From the cell containing the given text, extract its center point as [x, y] coordinate. 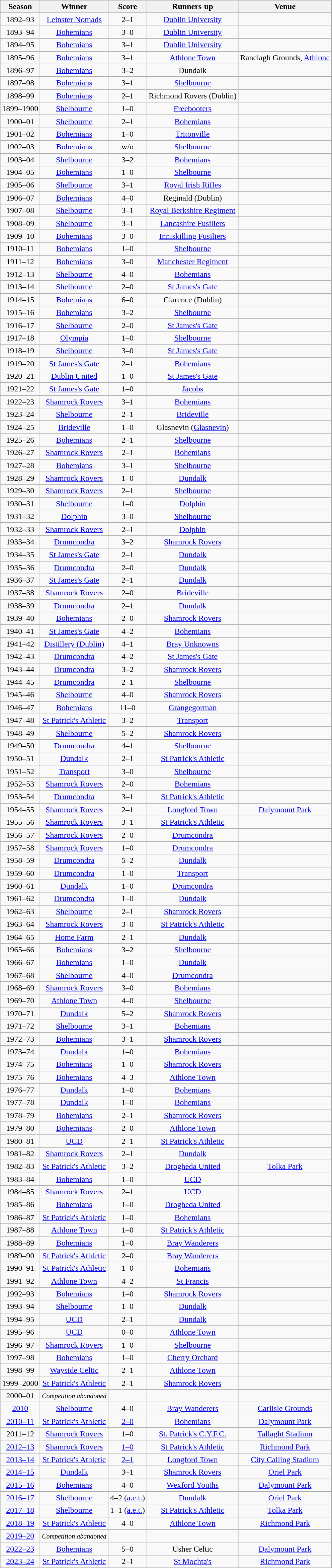
1972–73 [20, 1039]
1928–29 [20, 478]
1920–21 [20, 376]
1930–31 [20, 504]
6–0 [128, 300]
1945–46 [20, 695]
1982–83 [20, 1166]
1970–71 [20, 1014]
1952–53 [20, 784]
2012–13 [20, 1447]
2014–15 [20, 1472]
1985–86 [20, 1205]
Glasnevin (Glasnevin) [193, 427]
Wexford Youths [193, 1485]
Runners-up [193, 7]
1902–03 [20, 147]
1947–48 [20, 720]
1978–79 [20, 1115]
1906–07 [20, 198]
1991–92 [20, 1281]
2011–12 [20, 1434]
1904–05 [20, 172]
4–3 [128, 1077]
Richmond Rovers (Dublin) [193, 96]
Jacobs [193, 389]
1981–82 [20, 1153]
1953–54 [20, 797]
1917–18 [20, 338]
1939–40 [20, 618]
1916–17 [20, 325]
1897–98 [20, 83]
Royal Irish Rifles [193, 185]
1993–94 [20, 1306]
1974–75 [20, 1064]
1957–58 [20, 848]
Royal Berkshire Regiment [193, 211]
1946–47 [20, 707]
1954–55 [20, 810]
1976–77 [20, 1090]
Tallaght Stadium [285, 1434]
1893–94 [20, 32]
1999–2000 [20, 1383]
1905–06 [20, 185]
Leinster Nomads [74, 19]
1984–85 [20, 1192]
Bray Unknowns [193, 644]
St Francis [193, 1281]
1896–97 [20, 70]
2016–17 [20, 1498]
1–1 (a.e.t.) [128, 1510]
1900–01 [20, 121]
2015–16 [20, 1485]
1921–22 [20, 389]
1990–91 [20, 1268]
1994–95 [20, 1319]
1934–35 [20, 554]
Freebooters [193, 108]
Carlisle Grounds [285, 1409]
1938–39 [20, 606]
1940–41 [20, 631]
2017–18 [20, 1510]
4–2 (a.e.t.) [128, 1498]
Manchester Regiment [193, 262]
Cherry Orchard [193, 1357]
Distillery (Dublin) [74, 644]
1941–42 [20, 644]
Olympia [74, 338]
1895–96 [20, 58]
2010 [20, 1409]
Lancashire Fusiliers [193, 223]
1966–67 [20, 962]
1929–30 [20, 491]
2018–19 [20, 1523]
1948–49 [20, 733]
1914–15 [20, 300]
1933–34 [20, 542]
Tritonville [193, 134]
1924–25 [20, 427]
Venue [285, 7]
1899–1900 [20, 108]
Reginald (Dublin) [193, 198]
1923–24 [20, 415]
1931–32 [20, 516]
Ranelagh Grounds, Athlone [285, 58]
1958–59 [20, 861]
1926–27 [20, 453]
1964–65 [20, 937]
1936–37 [20, 580]
1963–64 [20, 924]
1901–02 [20, 134]
1965–66 [20, 950]
1942–43 [20, 657]
1909–10 [20, 236]
1998–99 [20, 1370]
1968–69 [20, 988]
1910–11 [20, 249]
1980–81 [20, 1141]
Wayside Celtic [74, 1370]
1967–68 [20, 975]
Clarence (Dublin) [193, 300]
Season [20, 7]
Home Farm [74, 937]
1912–13 [20, 274]
2023–24 [20, 1561]
Inniskilling Fusiliers [193, 236]
1969–70 [20, 1001]
1935–36 [20, 568]
1908–09 [20, 223]
1973–74 [20, 1052]
w/o [128, 147]
2000–01 [20, 1396]
1975–76 [20, 1077]
1971–72 [20, 1026]
1992–93 [20, 1294]
1944–45 [20, 682]
1911–12 [20, 262]
0–0 [128, 1332]
1950–51 [20, 758]
1894–95 [20, 45]
Dublin United [74, 376]
1927–28 [20, 465]
1892–93 [20, 19]
1987–88 [20, 1230]
1983–84 [20, 1179]
1932–33 [20, 529]
1898–99 [20, 96]
5–0 [128, 1549]
1937–38 [20, 593]
Grangegorman [193, 707]
1960–61 [20, 886]
1915–16 [20, 312]
1903–04 [20, 160]
Usher Celtic [193, 1549]
1997–98 [20, 1357]
1986–87 [20, 1217]
1949–50 [20, 746]
1956–57 [20, 835]
1959–60 [20, 873]
1907–08 [20, 211]
1995–96 [20, 1332]
2019–20 [20, 1536]
1943–44 [20, 669]
2010–11 [20, 1421]
1977–78 [20, 1103]
1996–97 [20, 1345]
11–0 [128, 707]
1962–63 [20, 911]
2022–23 [20, 1549]
1988–89 [20, 1243]
1918–19 [20, 351]
Score [128, 7]
1922–23 [20, 402]
St Mochta's [193, 1561]
St. Patrick's C.Y.F.C. [193, 1434]
2013–14 [20, 1460]
City Calling Stadium [285, 1460]
1925–26 [20, 440]
Winner [74, 7]
1951–52 [20, 771]
1989–90 [20, 1256]
1979–80 [20, 1128]
1955–56 [20, 822]
1913–14 [20, 287]
1961–62 [20, 899]
1919–20 [20, 363]
